Detect which cell encompasses the target text, then output its [X, Y] center coordinate. 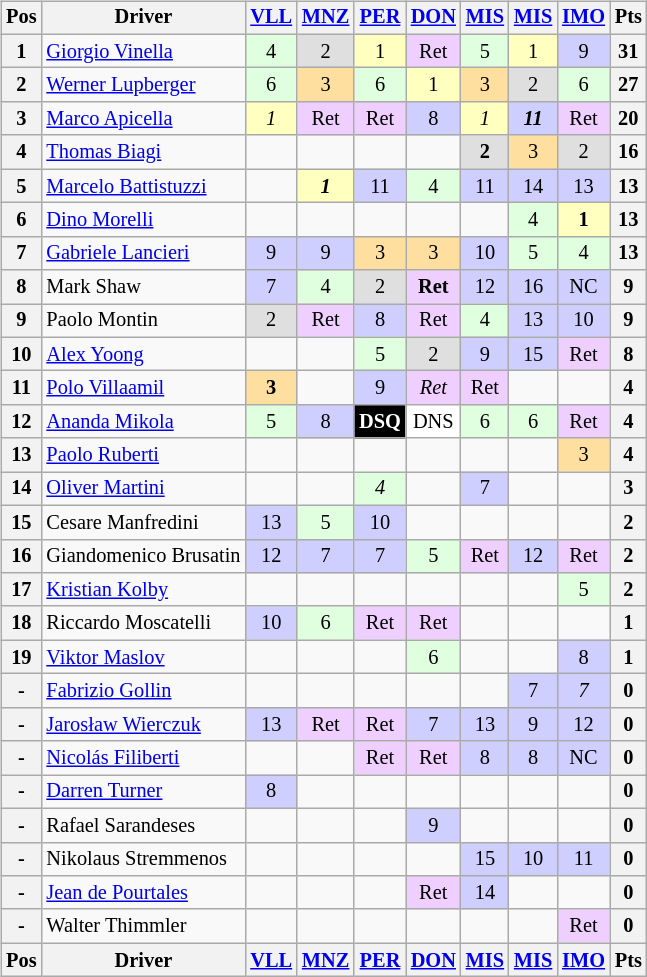
Thomas Biagi [143, 152]
31 [628, 51]
Rafael Sarandeses [143, 825]
18 [21, 623]
Jean de Pourtales [143, 893]
Gabriele Lancieri [143, 253]
Nikolaus Stremmenos [143, 859]
Marco Apicella [143, 119]
Viktor Maslov [143, 657]
Giandomenico Brusatin [143, 556]
Cesare Manfredini [143, 522]
Darren Turner [143, 792]
Oliver Martini [143, 489]
Riccardo Moscatelli [143, 623]
20 [628, 119]
19 [21, 657]
17 [21, 590]
Paolo Montin [143, 321]
Polo Villaamil [143, 388]
Giorgio Vinella [143, 51]
DNS [434, 422]
Nicolás Filiberti [143, 758]
Mark Shaw [143, 287]
Jarosław Wierczuk [143, 724]
Paolo Ruberti [143, 455]
Marcelo Battistuzzi [143, 186]
27 [628, 85]
Kristian Kolby [143, 590]
DSQ [380, 422]
Ananda Mikola [143, 422]
Werner Lupberger [143, 85]
Walter Thimmler [143, 926]
Alex Yoong [143, 354]
Dino Morelli [143, 220]
Fabrizio Gollin [143, 691]
